Extract the (x, y) coordinate from the center of the cell holding the provided text.  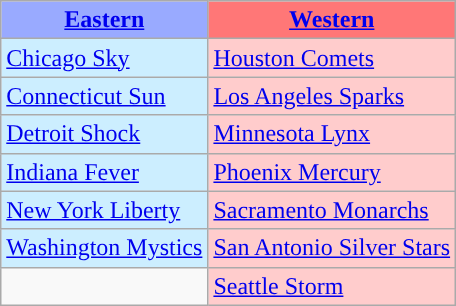
Minnesota Lynx (332, 134)
San Antonio Silver Stars (332, 248)
Phoenix Mercury (332, 172)
Western (332, 20)
Washington Mystics (104, 248)
Chicago Sky (104, 58)
Houston Comets (332, 58)
Detroit Shock (104, 134)
Sacramento Monarchs (332, 210)
Connecticut Sun (104, 96)
Indiana Fever (104, 172)
Eastern (104, 20)
New York Liberty (104, 210)
Seattle Storm (332, 286)
Los Angeles Sparks (332, 96)
